Provide the [x, y] coordinate of the cell's center where the given text is located.  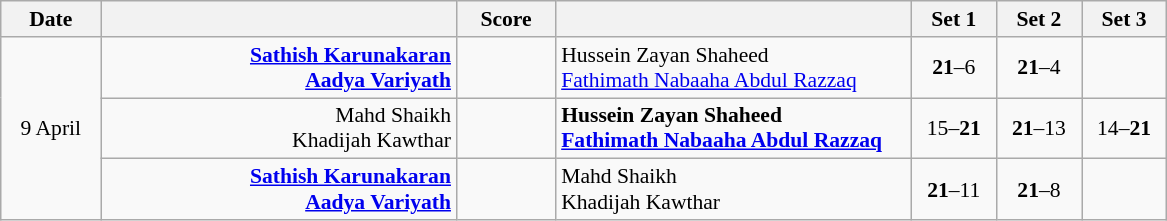
21–6 [954, 68]
14–21 [1124, 128]
15–21 [954, 128]
Set 3 [1124, 19]
Set 1 [954, 19]
21–8 [1038, 190]
Date [51, 19]
Score [506, 19]
21–4 [1038, 68]
21–13 [1038, 128]
21–11 [954, 190]
Set 2 [1038, 19]
9 April [51, 128]
